Provide the [X, Y] coordinate of the cell's center where the given text is located.  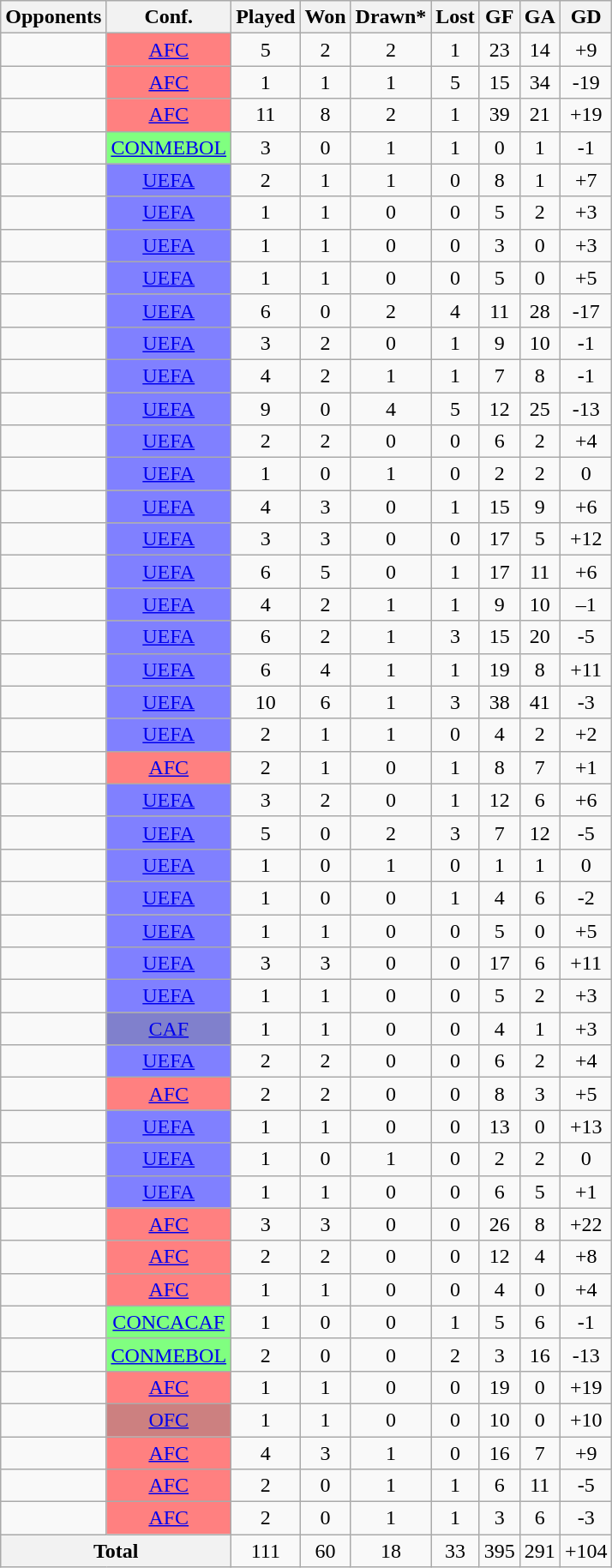
Total [117, 1551]
GD [586, 17]
–1 [586, 604]
291 [540, 1551]
14 [540, 50]
18 [391, 1551]
-19 [586, 82]
Drawn* [391, 17]
Played [266, 17]
Lost [455, 17]
38 [499, 702]
CAF [169, 1029]
21 [540, 115]
+10 [586, 1420]
+22 [586, 1224]
+12 [586, 539]
Conf. [169, 17]
60 [326, 1551]
Won [326, 17]
111 [266, 1551]
+2 [586, 735]
GF [499, 17]
395 [499, 1551]
+8 [586, 1257]
OFC [169, 1420]
13 [499, 1126]
41 [540, 702]
39 [499, 115]
+13 [586, 1126]
25 [540, 409]
+104 [586, 1551]
20 [540, 637]
Opponents [53, 17]
33 [455, 1551]
+7 [586, 180]
CONCACAF [169, 1322]
-17 [586, 310]
23 [499, 50]
26 [499, 1224]
34 [540, 82]
-2 [586, 898]
GA [540, 17]
28 [540, 310]
